Identify which cell holds the provided text, then report its [x, y] central coordinate. 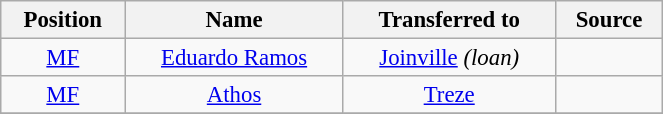
Name [234, 20]
Treze [449, 95]
Transferred to [449, 20]
Athos [234, 95]
Position [63, 20]
Eduardo Ramos [234, 58]
Source [609, 20]
Joinville (loan) [449, 58]
